Identify which cell holds the provided text, then report its (x, y) central coordinate. 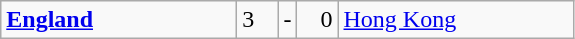
- (288, 20)
0 (318, 20)
3 (258, 20)
Hong Kong (456, 20)
England (119, 20)
